Determine the [x, y] coordinate at the center of the cell enclosing the given text.  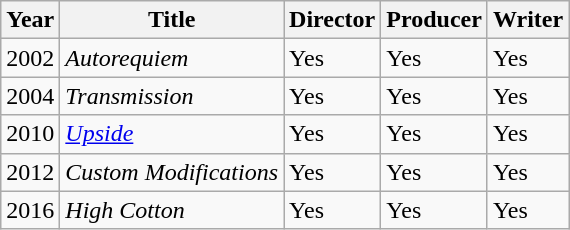
Transmission [172, 96]
Director [332, 20]
2002 [30, 58]
Upside [172, 134]
2012 [30, 172]
Autorequiem [172, 58]
Year [30, 20]
2004 [30, 96]
Writer [528, 20]
2010 [30, 134]
Custom Modifications [172, 172]
Producer [434, 20]
High Cotton [172, 210]
Title [172, 20]
2016 [30, 210]
